Search for the cell housing the specified text and yield its [X, Y] center coordinate. 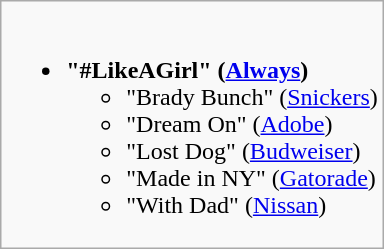
"#LikeAGirl" (Always)"Brady Bunch" (Snickers)"Dream On" (Adobe)"Lost Dog" (Budweiser)"Made in NY" (Gatorade)"With Dad" (Nissan) [192, 125]
